Extract the [X, Y] coordinate from the center of the cell holding the provided text.  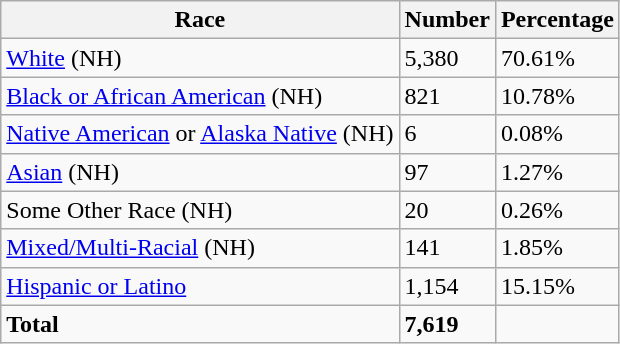
Hispanic or Latino [200, 286]
Mixed/Multi-Racial (NH) [200, 248]
20 [447, 210]
Percentage [557, 20]
1.27% [557, 172]
6 [447, 134]
141 [447, 248]
Asian (NH) [200, 172]
White (NH) [200, 58]
Some Other Race (NH) [200, 210]
Number [447, 20]
0.08% [557, 134]
Race [200, 20]
1.85% [557, 248]
15.15% [557, 286]
Native American or Alaska Native (NH) [200, 134]
97 [447, 172]
1,154 [447, 286]
7,619 [447, 324]
0.26% [557, 210]
821 [447, 96]
70.61% [557, 58]
Black or African American (NH) [200, 96]
10.78% [557, 96]
Total [200, 324]
5,380 [447, 58]
